Determine the [x, y] coordinate at the center of the cell enclosing the given text.  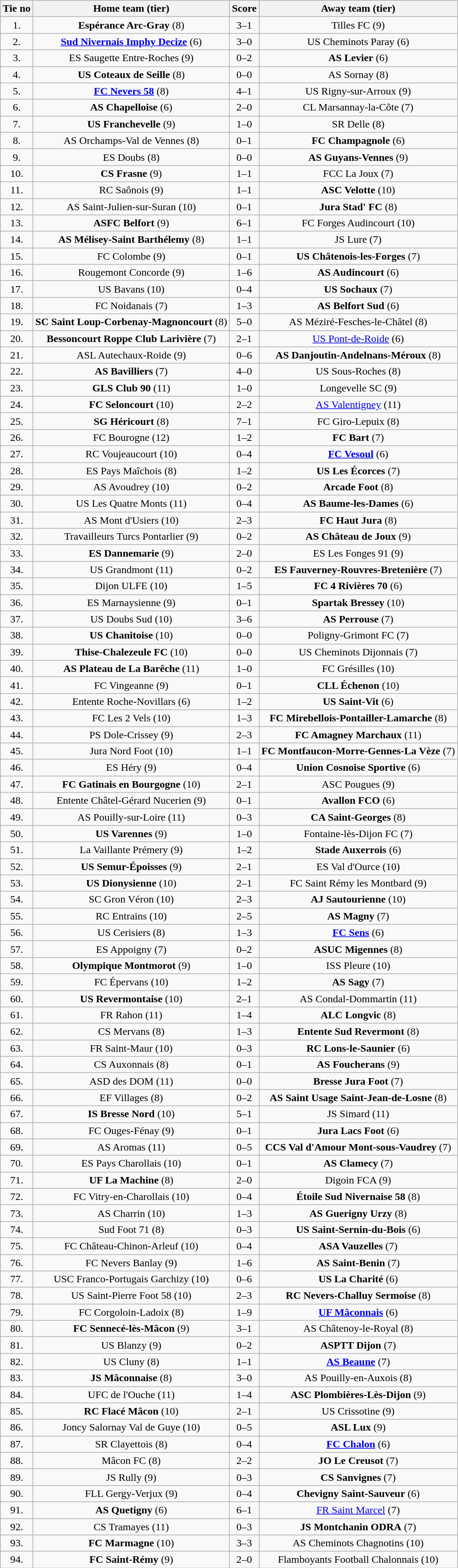
82. [16, 1362]
78. [16, 1296]
AS Charrin (10) [131, 1213]
AS Clamecy (7) [358, 1164]
Sud Nivernais Imphy Decize (6) [131, 42]
US Rigny-sur-Arroux (9) [358, 91]
Chevigny Saint-Sauveur (6) [358, 1493]
Travailleurs Turcs Pontarlier (9) [131, 537]
FC Bourogne (12) [131, 437]
27. [16, 454]
89. [16, 1477]
22. [16, 372]
FC Saint Rémy les Montbard (9) [358, 883]
62. [16, 1032]
RC Entrains (10) [131, 916]
FC Corgoloin-Ladoix (8) [131, 1312]
7–1 [244, 421]
74. [16, 1229]
39. [16, 652]
34. [16, 570]
52. [16, 867]
SR Clayettois (8) [131, 1444]
AS Cheminots Chagnotins (10) [358, 1543]
FC Montfaucon-Morre-Gennes-La Vèze (7) [358, 751]
CS Tramayes (11) [131, 1526]
AS Mélisey-Saint Barthélemy (8) [131, 240]
US Cheminots Dijonnais (7) [358, 652]
US Grandmont (11) [131, 570]
72. [16, 1196]
SR Delle (8) [358, 124]
Away team (tier) [358, 9]
UF La Machine (8) [131, 1180]
2. [16, 42]
ASUC Migennes (8) [358, 949]
FC Ouges-Fénay (9) [131, 1131]
AS Magny (7) [358, 916]
FLL Gergy-Verjux (9) [131, 1493]
FC Seloncourt (10) [131, 404]
ASL Lux (9) [358, 1428]
ES Saugette Entre-Roches (9) [131, 58]
93. [16, 1543]
AS Avoudrey (10) [131, 487]
70. [16, 1164]
AS Aromas (11) [131, 1147]
FR Saint Marcel (7) [358, 1510]
60. [16, 998]
ASC Plombières-Lès-Dijon (9) [358, 1395]
AS Levier (6) [358, 58]
58. [16, 965]
ASC Pougues (9) [358, 784]
86. [16, 1428]
12. [16, 207]
5. [16, 91]
ES Dannemarie (9) [131, 553]
ES Les Fonges 91 (9) [358, 553]
JS Rully (9) [131, 1477]
Bresse Jura Foot (7) [358, 1081]
CA Saint-Georges (8) [358, 817]
94. [16, 1560]
1–5 [244, 586]
US Crissotine (9) [358, 1411]
45. [16, 751]
AS Sornay (8) [358, 75]
33. [16, 553]
AS Méziré-Fesches-le-Châtel (8) [358, 322]
FC Vesoul (6) [358, 454]
67. [16, 1114]
47. [16, 784]
AS Château de Joux (9) [358, 537]
10. [16, 173]
50. [16, 834]
41. [16, 685]
4–0 [244, 372]
JS Lure (7) [358, 240]
AJ Sautourienne (10) [358, 900]
Digoin FCA (9) [358, 1180]
AS Beaune (7) [358, 1362]
AS Châtenoy-le-Royal (8) [358, 1329]
26. [16, 437]
64. [16, 1065]
US Cluny (8) [131, 1362]
92. [16, 1526]
56. [16, 932]
Étoile Sud Nivernaise 58 (8) [358, 1196]
RC Voujeaucourt (10) [131, 454]
FC Noidanais (7) [131, 306]
CS Sanvignes (7) [358, 1477]
US Semur-Époisses (9) [131, 867]
37. [16, 619]
5–1 [244, 1114]
Home team (tier) [131, 9]
AS Mont d'Usiers (10) [131, 520]
AS Saint Usage Saint-Jean-de-Losne (8) [358, 1098]
14. [16, 240]
FC Giro-Lepuix (8) [358, 421]
ES Marnaysienne (9) [131, 603]
49. [16, 817]
32. [16, 537]
RC Lons-le-Saunier (6) [358, 1048]
Jura Lacs Foot (6) [358, 1131]
US Pont-de-Roide (6) [358, 339]
AS Belfort Sud (6) [358, 306]
Entente Sud Revermont (8) [358, 1032]
2–5 [244, 916]
80. [16, 1329]
Olympique Montmorot (9) [131, 965]
FR Rahon (11) [131, 1015]
CS Mervans (8) [131, 1032]
AS Orchamps-Val de Vennes (8) [131, 140]
Poligny-Grimont FC (7) [358, 636]
RC Flacé Mâcon (10) [131, 1411]
76. [16, 1263]
ASA Vauzelles (7) [358, 1246]
Tie no [16, 9]
Flamboyants Football Chalonnais (10) [358, 1560]
Jura Nord Foot (10) [131, 751]
AS Danjoutin-Andelnans-Méroux (8) [358, 355]
FC Bart (7) [358, 437]
Jura Stad' FC (8) [358, 207]
GLS Club 90 (11) [131, 388]
US Revermontaise (10) [131, 998]
29. [16, 487]
US Sochaux (7) [358, 289]
ASD des DOM (11) [131, 1081]
FC Grésilles (10) [358, 668]
Longevelle SC (9) [358, 388]
US Cerisiers (8) [131, 932]
CS Frasne (9) [131, 173]
84. [16, 1395]
Sud Foot 71 (8) [131, 1229]
FC Champagnole (6) [358, 140]
RC Saônois (9) [131, 190]
42. [16, 701]
83. [16, 1378]
FC Saint-Rémy (9) [131, 1560]
46. [16, 768]
28. [16, 470]
40. [16, 668]
44. [16, 735]
IS Bresse Nord (10) [131, 1114]
73. [16, 1213]
PS Dole-Crissey (9) [131, 735]
ES Val d'Ource (10) [358, 867]
ASPTT Dijon (7) [358, 1345]
ES Doubs (8) [131, 157]
FR Saint-Maur (10) [131, 1048]
FC Sennecé-lès-Mâcon (9) [131, 1329]
53. [16, 883]
Union Cosnoise Sportive (6) [358, 768]
35. [16, 586]
1–9 [244, 1312]
71. [16, 1180]
US Franchevelle (9) [131, 124]
CCS Val d'Amour Mont-sous-Vaudrey (7) [358, 1147]
17. [16, 289]
Entente Roche-Novillars (6) [131, 701]
48. [16, 801]
AS Audincourt (6) [358, 273]
FC Amagney Marchaux (11) [358, 735]
24. [16, 404]
US Chanitoise (10) [131, 636]
65. [16, 1081]
55. [16, 916]
US Varennes (9) [131, 834]
69. [16, 1147]
AS Saint-Julien-sur-Suran (10) [131, 207]
FC Marmagne (10) [131, 1543]
36. [16, 603]
FC Nevers Banlay (9) [131, 1263]
JO Le Creusot (7) [358, 1460]
Arcade Foot (8) [358, 487]
CS Auxonnais (8) [131, 1065]
16. [16, 273]
FC Vitry-en-Charollais (10) [131, 1196]
90. [16, 1493]
AS Chapelloise (6) [131, 108]
US Saint-Sernin-du-Bois (6) [358, 1229]
FC Château-Chinon-Arleuf (10) [131, 1246]
3. [16, 58]
ALC Longvic (8) [358, 1015]
ES Appoigny (7) [131, 949]
CL Marsannay-la-Côte (7) [358, 108]
Avallon FCO (6) [358, 801]
79. [16, 1312]
63. [16, 1048]
ES Fauverney-Rouvres-Bretenière (7) [358, 570]
77. [16, 1279]
Joncy Salornay Val de Guye (10) [131, 1428]
FC Vingeanne (9) [131, 685]
Tilles FC (9) [358, 25]
AS Bavilliers (7) [131, 372]
JS Montchanin ODRA (7) [358, 1526]
30. [16, 504]
6. [16, 108]
FC Gatinais en Bourgogne (10) [131, 784]
8. [16, 140]
US La Charité (6) [358, 1279]
21. [16, 355]
ASFC Belfort (9) [131, 223]
61. [16, 1015]
9. [16, 157]
ES Pays Charollais (10) [131, 1164]
USC Franco-Portugais Garchizy (10) [131, 1279]
Thise-Chalezeule FC (10) [131, 652]
ISS Pleure (10) [358, 965]
FC Haut Jura (8) [358, 520]
FC Chalon (6) [358, 1444]
US Coteaux de Seille (8) [131, 75]
57. [16, 949]
SC Gron Véron (10) [131, 900]
AS Sagy (7) [358, 982]
19. [16, 322]
91. [16, 1510]
85. [16, 1411]
JS Simard (11) [358, 1114]
18. [16, 306]
5–0 [244, 322]
AS Quetigny (6) [131, 1510]
Dijon ULFE (10) [131, 586]
FC Épervans (10) [131, 982]
Stade Auxerrois (6) [358, 850]
AS Valentigney (11) [358, 404]
CLL Échenon (10) [358, 685]
EF Villages (8) [131, 1098]
Espérance Arc-Gray (8) [131, 25]
4–1 [244, 91]
FC Forges Audincourt (10) [358, 223]
25. [16, 421]
UFC de l'Ouche (11) [131, 1395]
US Cheminots Paray (6) [358, 42]
Rougemont Concorde (9) [131, 273]
US Châtenois-les-Forges (7) [358, 256]
23. [16, 388]
US Doubs Sud (10) [131, 619]
7. [16, 124]
68. [16, 1131]
3–6 [244, 619]
AS Saint-Benin (7) [358, 1263]
AS Plateau de La Barêche (11) [131, 668]
87. [16, 1444]
66. [16, 1098]
75. [16, 1246]
FC 4 Rivières 70 (6) [358, 586]
ASC Velotte (10) [358, 190]
38. [16, 636]
3–3 [244, 1543]
FCC La Joux (7) [358, 173]
FC Mirebellois-Pontailler-Lamarche (8) [358, 718]
1. [16, 25]
AS Guyans-Vennes (9) [358, 157]
US Les Quatre Monts (11) [131, 504]
81. [16, 1345]
AS Guerigny Urzy (8) [358, 1213]
US Dionysienne (10) [131, 883]
88. [16, 1460]
US Bavans (10) [131, 289]
FC Colombe (9) [131, 256]
13. [16, 223]
11. [16, 190]
ES Héry (9) [131, 768]
SC Saint Loup-Corbenay-Magnoncourt (8) [131, 322]
FC Sens (6) [358, 932]
ES Pays Maîchois (8) [131, 470]
20. [16, 339]
La Vaillante Prémery (9) [131, 850]
US Blanzy (9) [131, 1345]
FC Nevers 58 (8) [131, 91]
US Sous-Roches (8) [358, 372]
JS Mâconnaise (8) [131, 1378]
AS Pouilly-sur-Loire (11) [131, 817]
4. [16, 75]
AS Baume-les-Dames (6) [358, 504]
AS Condal-Dommartin (11) [358, 998]
AS Perrouse (7) [358, 619]
US Les Écorces (7) [358, 470]
ASL Autechaux-Roide (9) [131, 355]
Fontaine-lès-Dijon FC (7) [358, 834]
31. [16, 520]
UF Mâconnais (6) [358, 1312]
Bessoncourt Roppe Club Larivière (7) [131, 339]
Spartak Bressey (10) [358, 603]
SG Héricourt (8) [131, 421]
AS Foucherans (9) [358, 1065]
43. [16, 718]
54. [16, 900]
Entente Châtel-Gérard Nucerien (9) [131, 801]
Mâcon FC (8) [131, 1460]
59. [16, 982]
RC Nevers-Challuy Sermoise (8) [358, 1296]
51. [16, 850]
Score [244, 9]
15. [16, 256]
US Saint-Vit (6) [358, 701]
FC Les 2 Vels (10) [131, 718]
US Saint-Pierre Foot 58 (10) [131, 1296]
AS Pouilly-en-Auxois (8) [358, 1378]
